Provide the (x, y) coordinate of the cell's center where the given text is located.  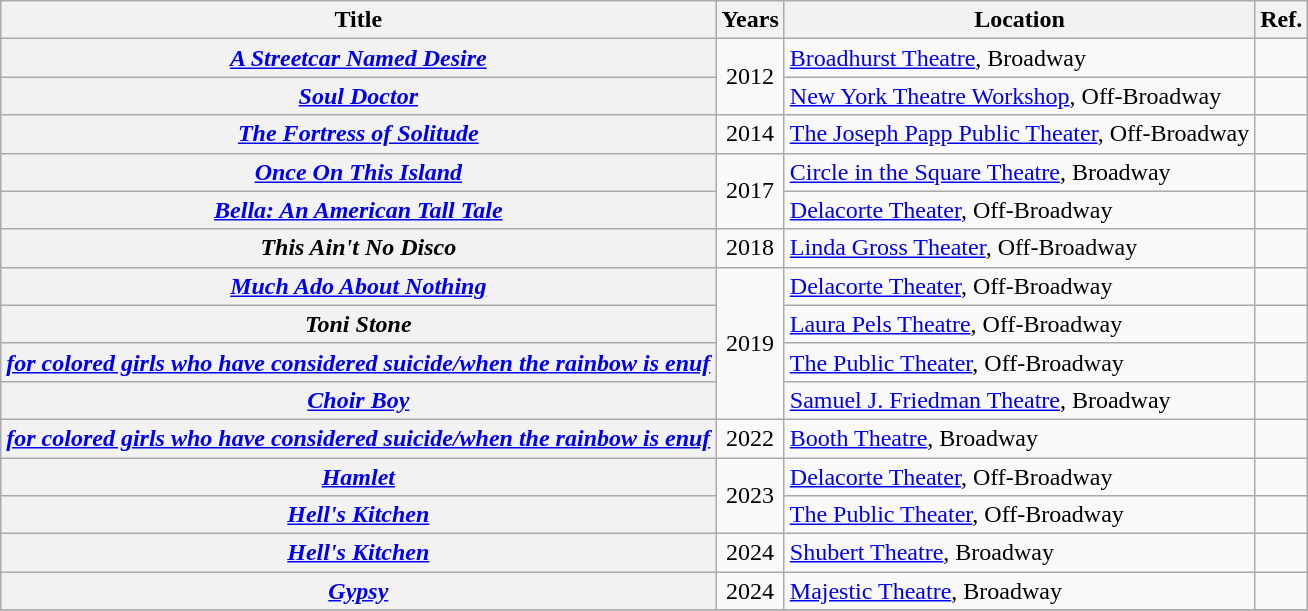
Broadhurst Theatre, Broadway (1019, 58)
The Joseph Papp Public Theater, Off-Broadway (1019, 134)
Gypsy (358, 591)
Laura Pels Theatre, Off-Broadway (1019, 324)
2019 (750, 343)
2014 (750, 134)
A Streetcar Named Desire (358, 58)
Choir Boy (358, 400)
Much Ado About Nothing (358, 286)
2023 (750, 496)
Soul Doctor (358, 96)
Once On This Island (358, 172)
Title (358, 20)
The Fortress of Solitude (358, 134)
Majestic Theatre, Broadway (1019, 591)
Bella: An American Tall Tale (358, 210)
Location (1019, 20)
2022 (750, 438)
2017 (750, 191)
Samuel J. Friedman Theatre, Broadway (1019, 400)
This Ain't No Disco (358, 248)
Ref. (1282, 20)
Linda Gross Theater, Off-Broadway (1019, 248)
Booth Theatre, Broadway (1019, 438)
Hamlet (358, 477)
Years (750, 20)
Toni Stone (358, 324)
New York Theatre Workshop, Off-Broadway (1019, 96)
2012 (750, 77)
2018 (750, 248)
Circle in the Square Theatre, Broadway (1019, 172)
Shubert Theatre, Broadway (1019, 553)
